Return the (x, y) coordinate for the center point of the cell that contains the specified text.  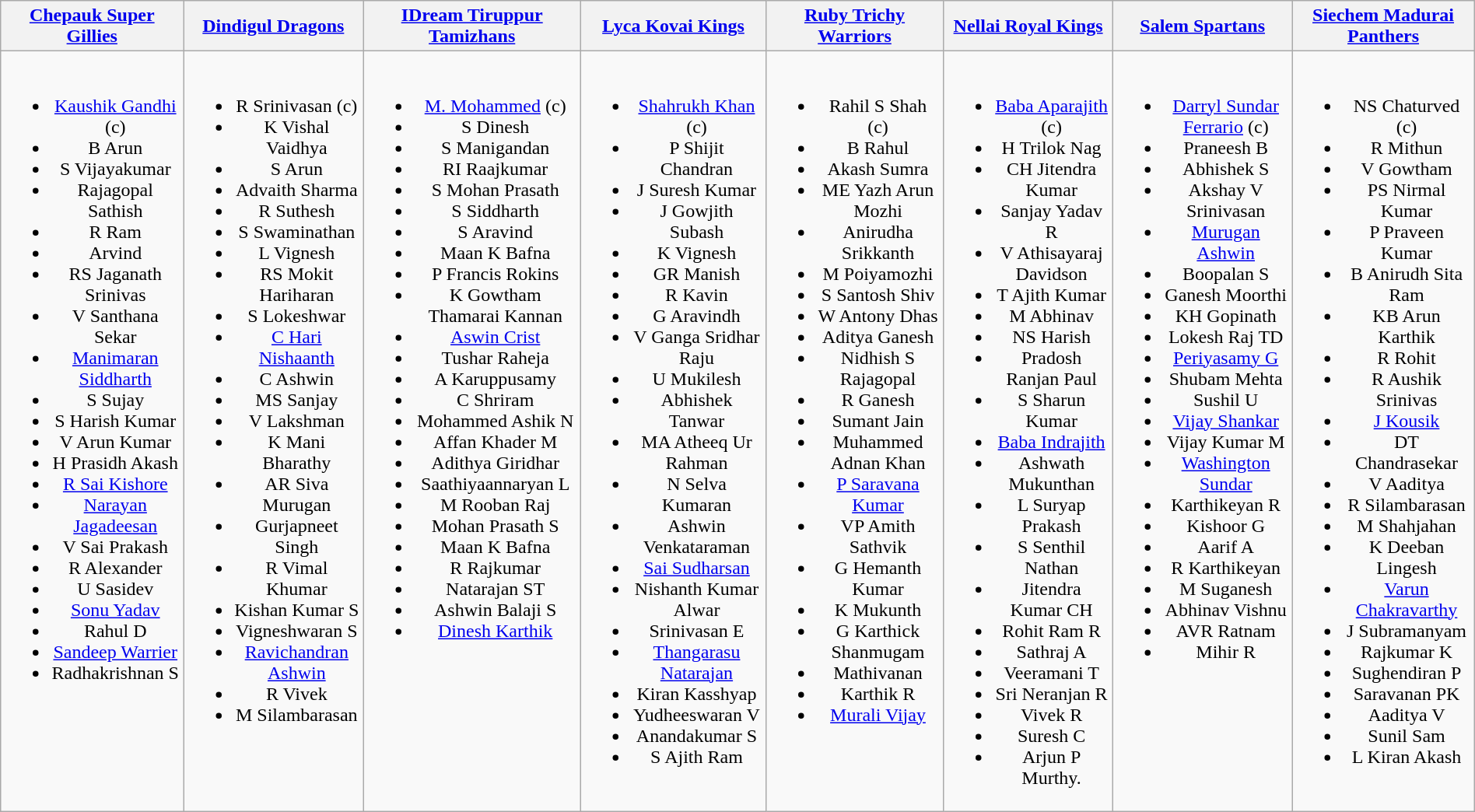
Lyca Kovai Kings (674, 26)
Salem Spartans (1203, 26)
Ruby Trichy Warriors (854, 26)
Dindigul Dragons (274, 26)
Nellai Royal Kings (1028, 26)
Siechem Madurai Panthers (1383, 26)
Chepauk Super Gillies (92, 26)
IDream Tiruppur Tamizhans (472, 26)
